Output the (X, Y) coordinate of the center of the cell containing the given text.  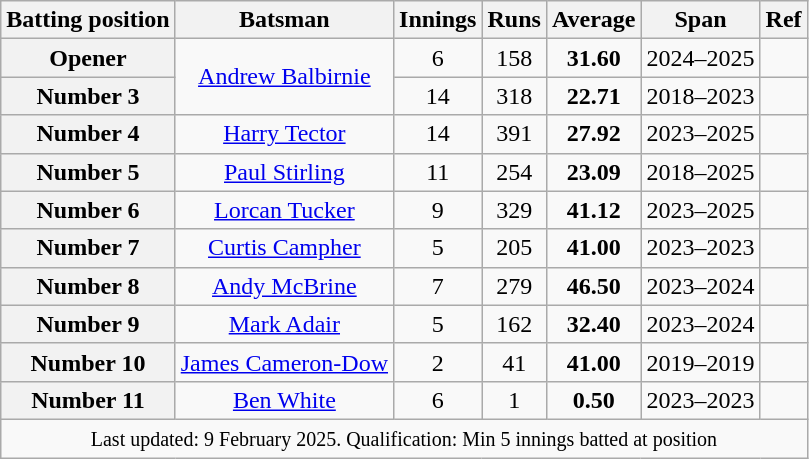
9 (438, 210)
Last updated: 9 February 2025. Qualification: Min 5 innings batted at position (404, 438)
Lorcan Tucker (284, 210)
Batting position (88, 20)
Span (700, 20)
Number 4 (88, 134)
279 (514, 286)
27.92 (594, 134)
391 (514, 134)
0.50 (594, 400)
162 (514, 324)
31.60 (594, 58)
158 (514, 58)
1 (514, 400)
41.12 (594, 210)
Curtis Campher (284, 248)
Andrew Balbirnie (284, 77)
2018–2023 (700, 96)
Innings (438, 20)
Number 11 (88, 400)
James Cameron-Dow (284, 362)
318 (514, 96)
Ref (784, 20)
Number 8 (88, 286)
Opener (88, 58)
Number 9 (88, 324)
329 (514, 210)
Batsman (284, 20)
2 (438, 362)
Number 5 (88, 172)
Ben White (284, 400)
Andy McBrine (284, 286)
Number 10 (88, 362)
Number 6 (88, 210)
Number 3 (88, 96)
41 (514, 362)
7 (438, 286)
2024–2025 (700, 58)
11 (438, 172)
Harry Tector (284, 134)
Runs (514, 20)
Average (594, 20)
2018–2025 (700, 172)
Paul Stirling (284, 172)
2019–2019 (700, 362)
205 (514, 248)
Number 7 (88, 248)
46.50 (594, 286)
Mark Adair (284, 324)
32.40 (594, 324)
254 (514, 172)
23.09 (594, 172)
22.71 (594, 96)
